Find where the given text appears and provide that cell's center as [x, y] coordinate. 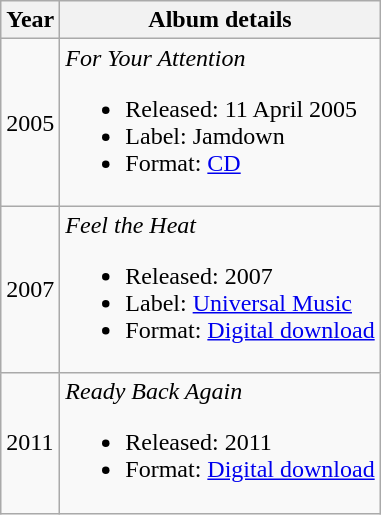
Album details [220, 20]
Year [30, 20]
2011 [30, 443]
For Your AttentionReleased: 11 April 2005Label: JamdownFormat: CD [220, 122]
Ready Back AgainReleased: 2011Format: Digital download [220, 443]
2005 [30, 122]
Feel the HeatReleased: 2007Label: Universal MusicFormat: Digital download [220, 290]
2007 [30, 290]
